Detect which cell encompasses the target text, then output its [X, Y] center coordinate. 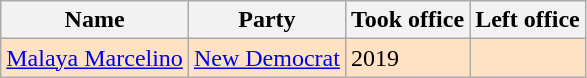
Party [266, 20]
2019 [407, 58]
Name [95, 20]
Malaya Marcelino [95, 58]
Left office [528, 20]
Took office [407, 20]
New Democrat [266, 58]
